For the text-containing cell, return its midpoint in [x, y] coordinate format. 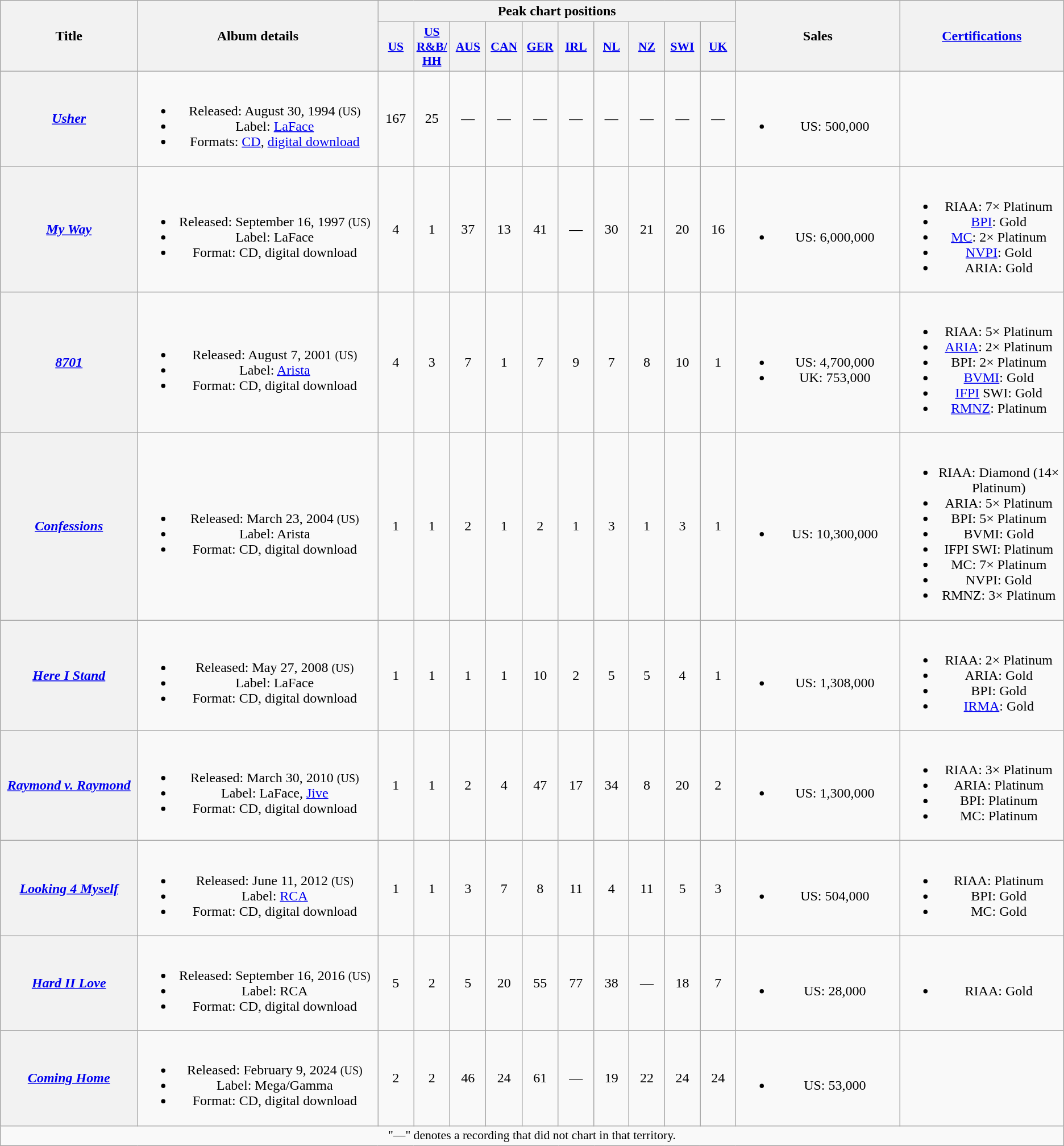
US: 1,308,000 [817, 675]
Hard II Love [69, 983]
25 [432, 118]
17 [576, 786]
Released: September 16, 1997 (US)Label: LaFaceFormat: CD, digital download [258, 229]
Here I Stand [69, 675]
Confessions [69, 526]
CAN [504, 47]
AUS [468, 47]
Released: August 7, 2001 (US)Label: AristaFormat: CD, digital download [258, 363]
UK [718, 47]
8701 [69, 363]
Released: September 16, 2016 (US)Label: RCAFormat: CD, digital download [258, 983]
NL [612, 47]
167 [396, 118]
Sales [817, 36]
RIAA: Diamond (14× Platinum)ARIA: 5× PlatinumBPI: 5× PlatinumBVMI: GoldIFPI SWI: PlatinumMC: 7× PlatinumNVPI: GoldRMNZ: 3× Platinum [982, 526]
US: 504,000 [817, 888]
Coming Home [69, 1078]
RIAA: 2× PlatinumARIA: GoldBPI: GoldIRMA: Gold [982, 675]
21 [647, 229]
Peak chart positions [557, 11]
IRL [576, 47]
18 [682, 983]
30 [612, 229]
NZ [647, 47]
Raymond v. Raymond [69, 786]
RIAA: Gold [982, 983]
9 [576, 363]
US: 500,000 [817, 118]
13 [504, 229]
34 [612, 786]
Released: February 9, 2024 (US)Label: Mega/GammaFormat: CD, digital download [258, 1078]
Title [69, 36]
77 [576, 983]
US: 10,300,000 [817, 526]
My Way [69, 229]
Released: August 30, 1994 (US)Label: LaFaceFormats: CD, digital download [258, 118]
Usher [69, 118]
61 [540, 1078]
GER [540, 47]
US: 28,000 [817, 983]
37 [468, 229]
Released: May 27, 2008 (US)Label: LaFaceFormat: CD, digital download [258, 675]
22 [647, 1078]
RIAA: PlatinumBPI: GoldMC: Gold [982, 888]
41 [540, 229]
RIAA: 7× PlatinumBPI: GoldMC: 2× PlatinumNVPI: GoldARIA: Gold [982, 229]
Released: March 23, 2004 (US)Label: AristaFormat: CD, digital download [258, 526]
55 [540, 983]
38 [612, 983]
US: 6,000,000 [817, 229]
Album details [258, 36]
RIAA: 5× PlatinumARIA: 2× PlatinumBPI: 2× PlatinumBVMI: GoldIFPI SWI: GoldRMNZ: Platinum [982, 363]
46 [468, 1078]
Looking 4 Myself [69, 888]
47 [540, 786]
"—" denotes a recording that did not chart in that territory. [532, 1136]
19 [612, 1078]
US: 4,700,000UK: 753,000 [817, 363]
USR&B/HH [432, 47]
US: 53,000 [817, 1078]
RIAA: 3× PlatinumARIA: PlatinumBPI: PlatinumMC: Platinum [982, 786]
US [396, 47]
SWI [682, 47]
Certifications [982, 36]
US: 1,300,000 [817, 786]
Released: March 30, 2010 (US)Label: LaFace, JiveFormat: CD, digital download [258, 786]
Released: June 11, 2012 (US)Label: RCAFormat: CD, digital download [258, 888]
16 [718, 229]
